Determine the (x, y) coordinate at the center of the cell enclosing the given text.  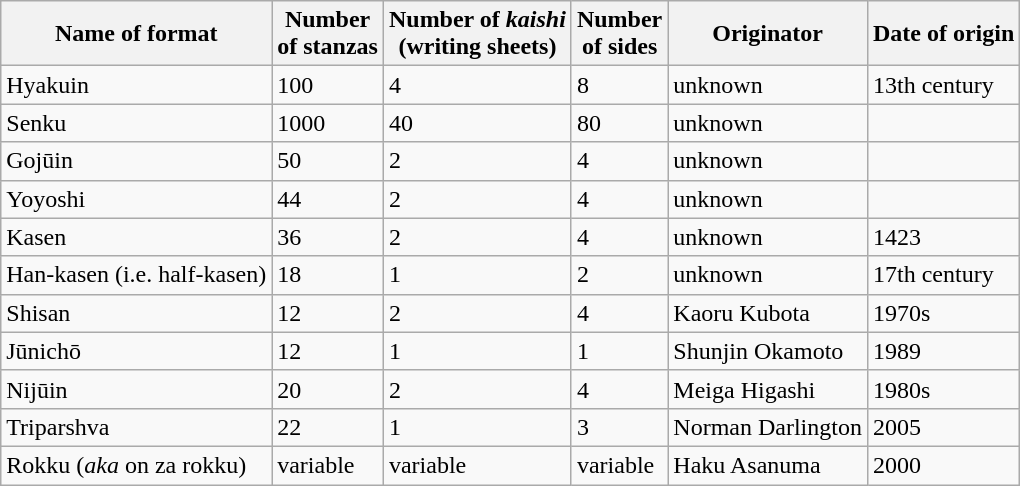
40 (477, 123)
Yoyoshi (136, 199)
1000 (328, 123)
50 (328, 161)
Kasen (136, 237)
Rokku (aka on za rokku) (136, 465)
Han-kasen (i.e. half-kasen) (136, 275)
Meiga Higashi (768, 389)
Name of format (136, 34)
44 (328, 199)
2000 (943, 465)
Nijūin (136, 389)
Number of stanzas (328, 34)
Haku Asanuma (768, 465)
100 (328, 85)
13th century (943, 85)
Senku (136, 123)
1980s (943, 389)
Triparshva (136, 427)
36 (328, 237)
Shisan (136, 313)
Kaoru Kubota (768, 313)
8 (619, 85)
1970s (943, 313)
1423 (943, 237)
Originator (768, 34)
3 (619, 427)
Hyakuin (136, 85)
17th century (943, 275)
Jūnichō (136, 351)
18 (328, 275)
Date of origin (943, 34)
2005 (943, 427)
1989 (943, 351)
Gojūin (136, 161)
Number of sides (619, 34)
Norman Darlington (768, 427)
22 (328, 427)
Number of kaishi (writing sheets) (477, 34)
80 (619, 123)
Shunjin Okamoto (768, 351)
20 (328, 389)
